Return (X, Y) of the center of cell containing provided text 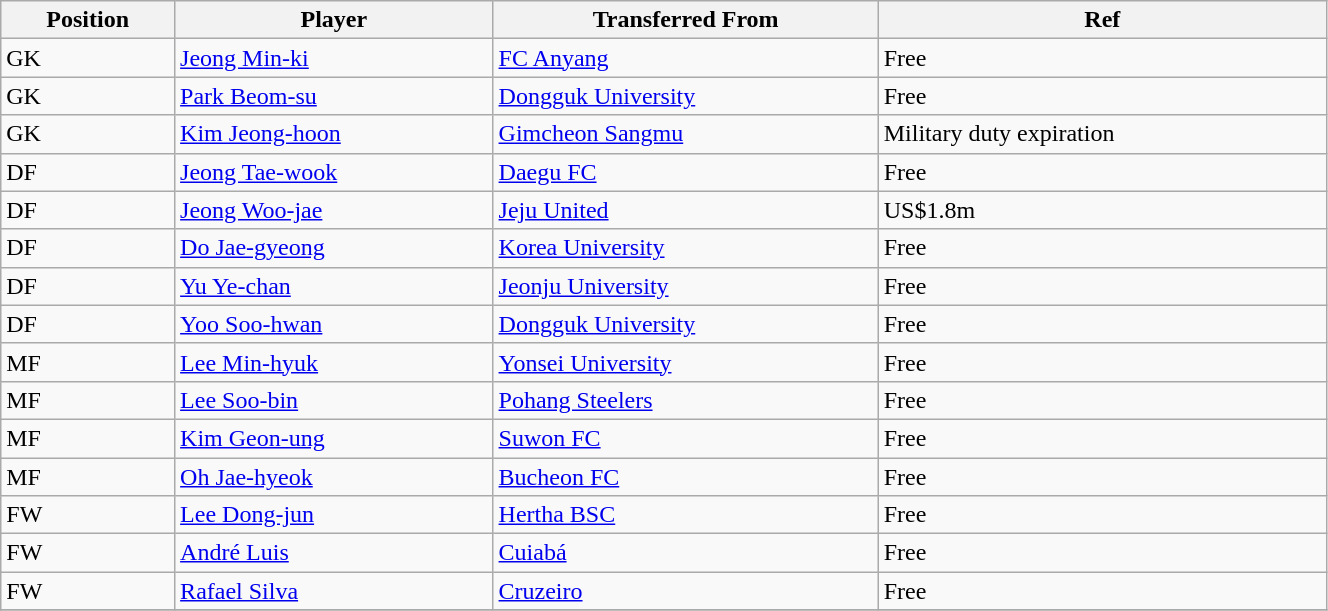
Daegu FC (686, 172)
Rafael Silva (334, 591)
US$1.8m (1102, 210)
André Luis (334, 553)
Korea University (686, 248)
Lee Min-hyuk (334, 362)
Do Jae-gyeong (334, 248)
Kim Jeong-hoon (334, 134)
FC Anyang (686, 58)
Gimcheon Sangmu (686, 134)
Ref (1102, 20)
Kim Geon-ung (334, 438)
Hertha BSC (686, 515)
Lee Soo-bin (334, 400)
Position (88, 20)
Cuiabá (686, 553)
Bucheon FC (686, 477)
Pohang Steelers (686, 400)
Jeju United (686, 210)
Military duty expiration (1102, 134)
Jeong Woo-jae (334, 210)
Yu Ye-chan (334, 286)
Park Beom-su (334, 96)
Yoo Soo-hwan (334, 324)
Yonsei University (686, 362)
Oh Jae-hyeok (334, 477)
Transferred From (686, 20)
Suwon FC (686, 438)
Jeonju University (686, 286)
Cruzeiro (686, 591)
Player (334, 20)
Lee Dong-jun (334, 515)
Jeong Tae-wook (334, 172)
Jeong Min-ki (334, 58)
